Return (x, y) of the center of cell containing provided text 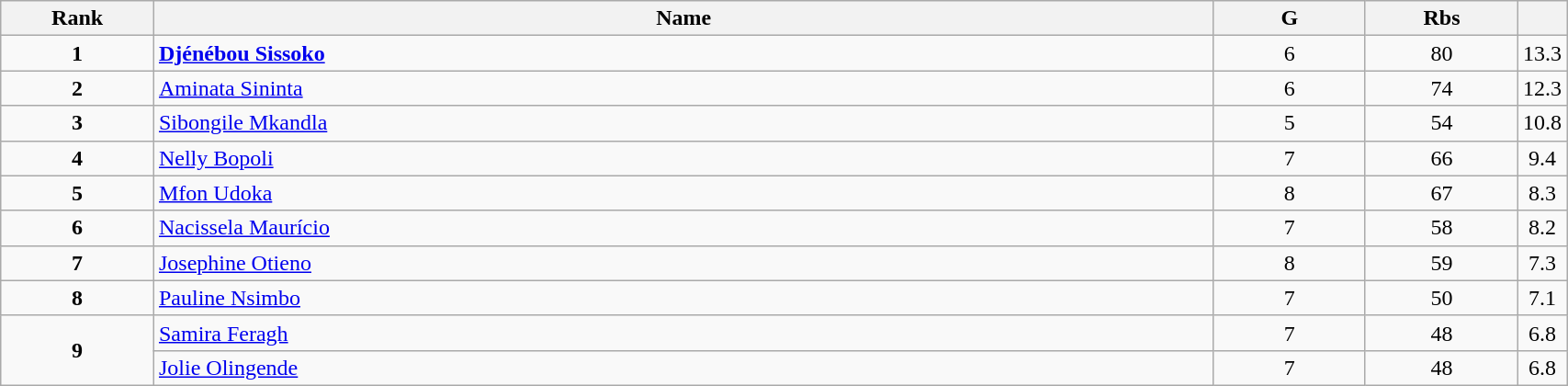
66 (1441, 158)
3 (77, 123)
8.3 (1543, 193)
G (1290, 18)
7.1 (1543, 298)
4 (77, 158)
50 (1441, 298)
Samira Feragh (683, 333)
12.3 (1543, 88)
13.3 (1543, 53)
2 (77, 88)
67 (1441, 193)
58 (1441, 228)
9 (77, 350)
Nelly Bopoli (683, 158)
Aminata Sininta (683, 88)
54 (1441, 123)
8.2 (1543, 228)
Rank (77, 18)
Mfon Udoka (683, 193)
Jolie Olingende (683, 368)
9.4 (1543, 158)
7.3 (1543, 263)
Pauline Nsimbo (683, 298)
59 (1441, 263)
Rbs (1441, 18)
74 (1441, 88)
Josephine Otieno (683, 263)
10.8 (1543, 123)
1 (77, 53)
Nacissela Maurício (683, 228)
Djénébou Sissoko (683, 53)
Name (683, 18)
Sibongile Mkandla (683, 123)
80 (1441, 53)
